Locate the cell with the specified text and output its (x, y) center coordinate. 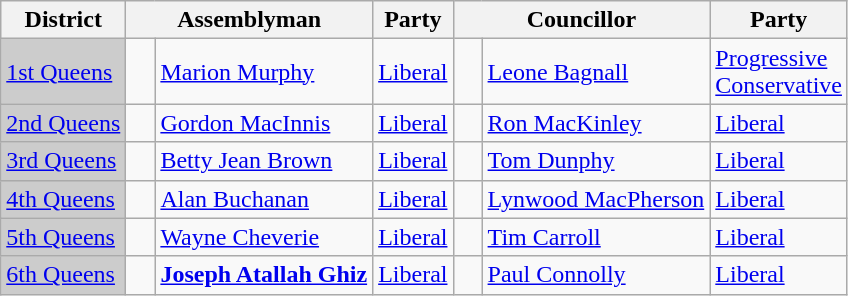
Marion Murphy (264, 72)
Wayne Cheverie (264, 237)
Joseph Atallah Ghiz (264, 275)
4th Queens (64, 199)
Leone Bagnall (596, 72)
District (64, 20)
Paul Connolly (596, 275)
Lynwood MacPherson (596, 199)
Ron MacKinley (596, 123)
Assemblyman (250, 20)
Alan Buchanan (264, 199)
Tom Dunphy (596, 161)
Gordon MacInnis (264, 123)
5th Queens (64, 237)
6th Queens (64, 275)
Progressive Conservative (779, 72)
Councillor (582, 20)
1st Queens (64, 72)
Betty Jean Brown (264, 161)
2nd Queens (64, 123)
3rd Queens (64, 161)
Tim Carroll (596, 237)
